Output the [x, y] coordinate of the center of the cell containing the given text.  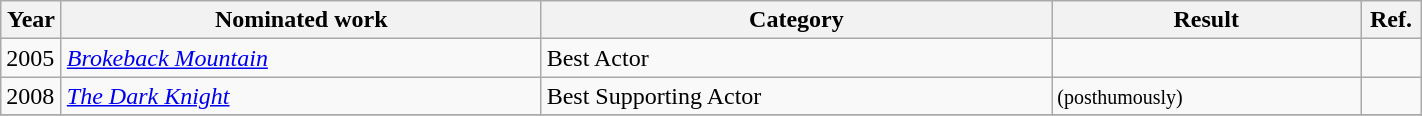
(posthumously) [1206, 96]
Nominated work [301, 20]
Ref. [1392, 20]
Result [1206, 20]
Brokeback Mountain [301, 58]
Best Supporting Actor [796, 96]
The Dark Knight [301, 96]
Year [32, 20]
Category [796, 20]
2008 [32, 96]
Best Actor [796, 58]
2005 [32, 58]
